Identify which cell holds the provided text, then report its (x, y) central coordinate. 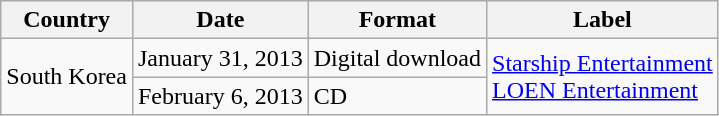
Starship EntertainmentLOEN Entertainment (603, 77)
Country (67, 20)
CD (397, 96)
South Korea (67, 77)
Digital download (397, 58)
Date (220, 20)
Label (603, 20)
January 31, 2013 (220, 58)
February 6, 2013 (220, 96)
Format (397, 20)
